Find where the given text appears and provide that cell's center as (X, Y) coordinate. 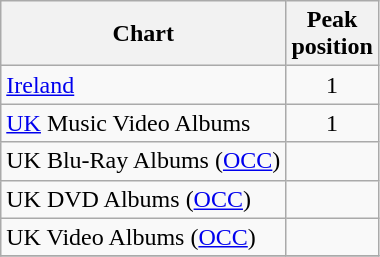
Chart (144, 34)
UK DVD Albums (OCC) (144, 199)
UK Blu-Ray Albums (OCC) (144, 161)
Ireland (144, 85)
UK Music Video Albums (144, 123)
Peakposition (332, 34)
UK Video Albums (OCC) (144, 237)
